Search for the cell housing the specified text and yield its (x, y) center coordinate. 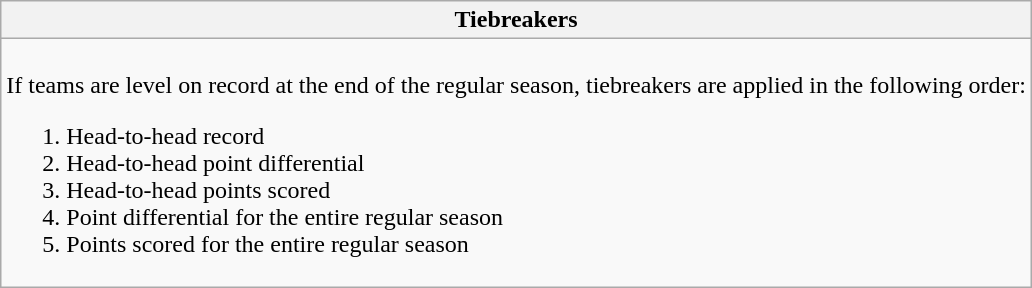
Tiebreakers (516, 20)
